Extract the (x, y) coordinate from the center of the cell holding the provided text.  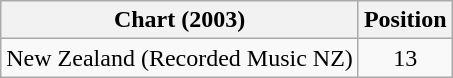
Position (405, 20)
13 (405, 58)
Chart (2003) (180, 20)
New Zealand (Recorded Music NZ) (180, 58)
